Find where the given text appears and provide that cell's center as (X, Y) coordinate. 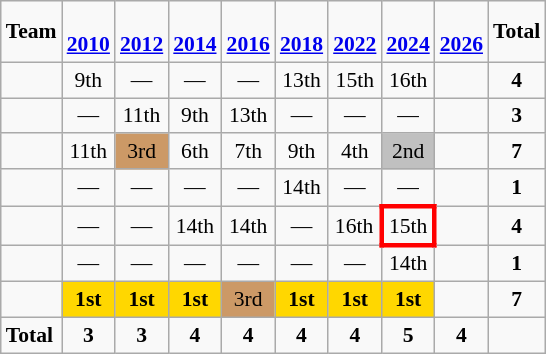
Team (32, 32)
2014 (194, 32)
2010 (88, 32)
2026 (462, 32)
7th (248, 152)
2nd (408, 152)
2022 (354, 32)
5 (408, 336)
6th (194, 152)
2016 (248, 32)
2018 (302, 32)
2012 (142, 32)
4th (354, 152)
2024 (408, 32)
